Pinpoint the cell where the given text exists, returning its [x, y] midpoint coordinate. 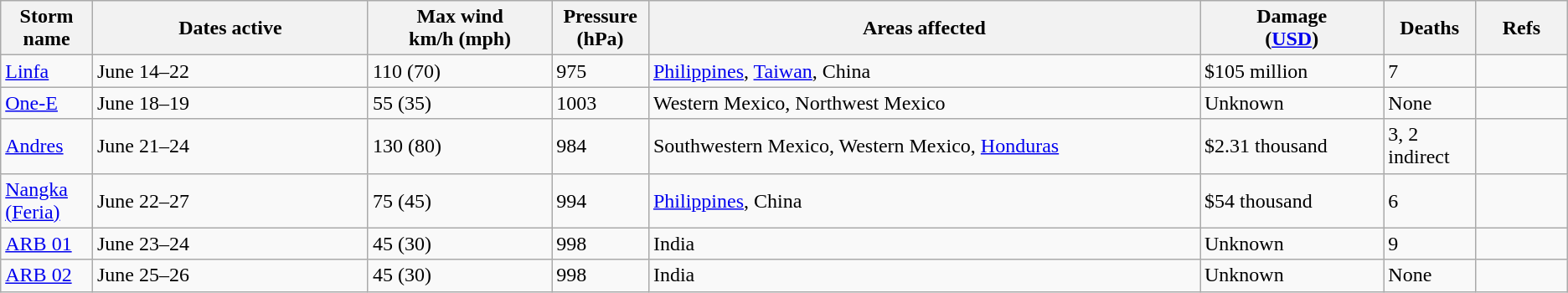
June 18–19 [230, 103]
Areas affected [924, 28]
6 [1430, 201]
Nangka (Feria) [47, 201]
ARB 02 [47, 275]
Pressure(hPa) [601, 28]
Deaths [1430, 28]
$2.31 thousand [1292, 146]
7 [1430, 71]
June 23–24 [230, 244]
55 (35) [459, 103]
$54 thousand [1292, 201]
Max windkm/h (mph) [459, 28]
Andres [47, 146]
984 [601, 146]
994 [601, 201]
75 (45) [459, 201]
Philippines, China [924, 201]
975 [601, 71]
Refs [1521, 28]
June 21–24 [230, 146]
1003 [601, 103]
Dates active [230, 28]
Southwestern Mexico, Western Mexico, Honduras [924, 146]
$105 million [1292, 71]
3, 2 indirect [1430, 146]
Western Mexico, Northwest Mexico [924, 103]
Storm name [47, 28]
130 (80) [459, 146]
Linfa [47, 71]
9 [1430, 244]
Damage(USD) [1292, 28]
Philippines, Taiwan, China [924, 71]
June 14–22 [230, 71]
One-E [47, 103]
June 22–27 [230, 201]
ARB 01 [47, 244]
110 (70) [459, 71]
June 25–26 [230, 275]
